Search for the cell housing the specified text and yield its [X, Y] center coordinate. 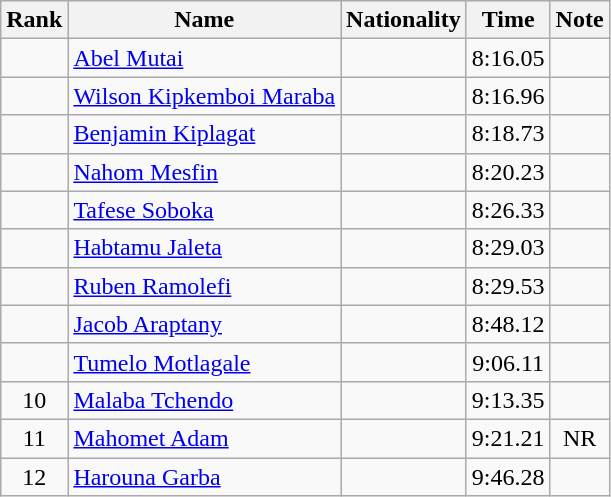
Harouna Garba [204, 477]
8:26.33 [508, 210]
Note [580, 20]
Abel Mutai [204, 58]
Jacob Araptany [204, 324]
9:06.11 [508, 362]
12 [34, 477]
8:29.03 [508, 248]
8:48.12 [508, 324]
Wilson Kipkemboi Maraba [204, 96]
Nationality [404, 20]
NR [580, 438]
Benjamin Kiplagat [204, 134]
8:16.96 [508, 96]
Ruben Ramolefi [204, 286]
Name [204, 20]
10 [34, 400]
Mahomet Adam [204, 438]
8:16.05 [508, 58]
11 [34, 438]
8:18.73 [508, 134]
9:21.21 [508, 438]
9:13.35 [508, 400]
Malaba Tchendo [204, 400]
Time [508, 20]
9:46.28 [508, 477]
Tafese Soboka [204, 210]
Rank [34, 20]
8:29.53 [508, 286]
Nahom Mesfin [204, 172]
8:20.23 [508, 172]
Habtamu Jaleta [204, 248]
Tumelo Motlagale [204, 362]
